Extract the [X, Y] coordinate from the center of the cell holding the provided text.  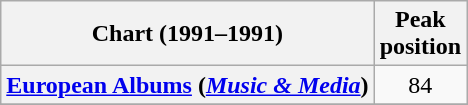
European Albums (Music & Media) [188, 85]
Chart (1991–1991) [188, 34]
Peakposition [420, 34]
84 [420, 85]
